Return the (X, Y) coordinate for the center point of the cell that contains the specified text.  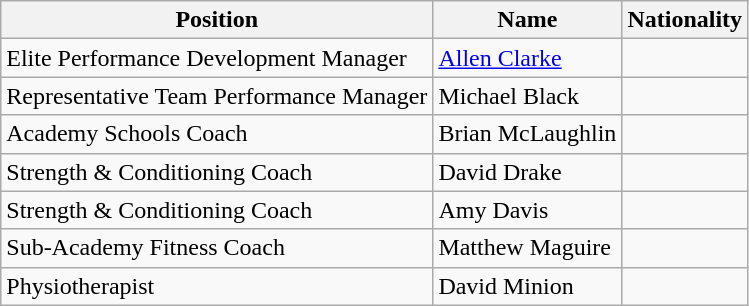
Academy Schools Coach (217, 134)
Matthew Maguire (528, 248)
Michael Black (528, 96)
Allen Clarke (528, 58)
Name (528, 20)
Brian McLaughlin (528, 134)
David Minion (528, 286)
Elite Performance Development Manager (217, 58)
Amy Davis (528, 210)
Sub-Academy Fitness Coach (217, 248)
Physiotherapist (217, 286)
Nationality (685, 20)
David Drake (528, 172)
Representative Team Performance Manager (217, 96)
Position (217, 20)
